Find where the given text appears and provide that cell's center as [x, y] coordinate. 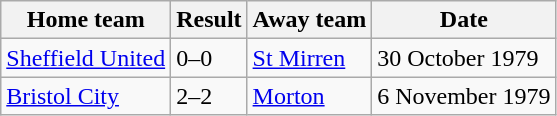
St Mirren [310, 58]
Home team [86, 20]
Result [209, 20]
Sheffield United [86, 58]
6 November 1979 [464, 96]
Date [464, 20]
Morton [310, 96]
2–2 [209, 96]
30 October 1979 [464, 58]
0–0 [209, 58]
Bristol City [86, 96]
Away team [310, 20]
